Determine the [x, y] coordinate at the center of the cell enclosing the given text.  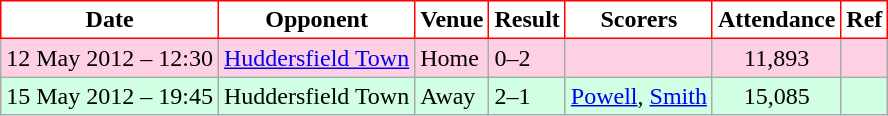
12 May 2012 – 12:30 [110, 58]
Date [110, 20]
0–2 [527, 58]
15 May 2012 – 19:45 [110, 96]
11,893 [776, 58]
Result [527, 20]
2–1 [527, 96]
Ref [864, 20]
Powell, Smith [638, 96]
Away [452, 96]
Scorers [638, 20]
Venue [452, 20]
15,085 [776, 96]
Attendance [776, 20]
Opponent [316, 20]
Home [452, 58]
